Return [X, Y] of the center of cell containing provided text 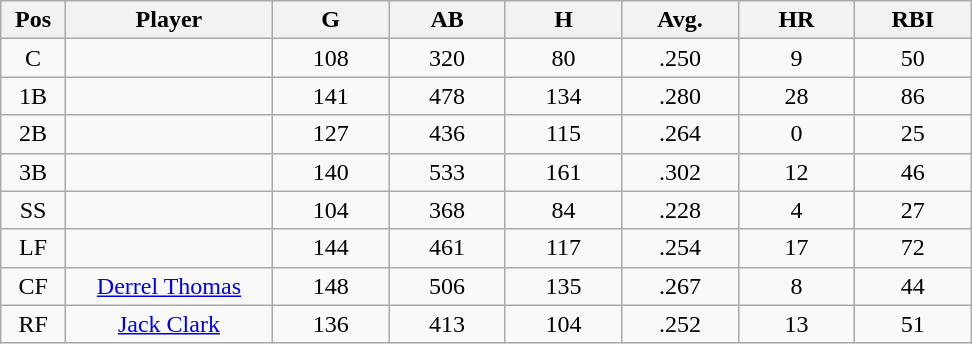
127 [330, 134]
CF [34, 286]
72 [913, 248]
G [330, 20]
117 [563, 248]
0 [796, 134]
461 [447, 248]
Jack Clark [168, 324]
9 [796, 58]
148 [330, 286]
C [34, 58]
AB [447, 20]
320 [447, 58]
533 [447, 172]
135 [563, 286]
108 [330, 58]
478 [447, 96]
134 [563, 96]
H [563, 20]
Player [168, 20]
3B [34, 172]
LF [34, 248]
506 [447, 286]
2B [34, 134]
44 [913, 286]
161 [563, 172]
Pos [34, 20]
140 [330, 172]
.280 [680, 96]
SS [34, 210]
1B [34, 96]
HR [796, 20]
27 [913, 210]
413 [447, 324]
4 [796, 210]
12 [796, 172]
141 [330, 96]
80 [563, 58]
13 [796, 324]
RF [34, 324]
28 [796, 96]
136 [330, 324]
8 [796, 286]
144 [330, 248]
25 [913, 134]
Avg. [680, 20]
368 [447, 210]
.228 [680, 210]
51 [913, 324]
.250 [680, 58]
.302 [680, 172]
436 [447, 134]
115 [563, 134]
RBI [913, 20]
86 [913, 96]
17 [796, 248]
84 [563, 210]
.254 [680, 248]
46 [913, 172]
.252 [680, 324]
50 [913, 58]
.264 [680, 134]
Derrel Thomas [168, 286]
.267 [680, 286]
